Identify which cell holds the provided text, then report its (X, Y) central coordinate. 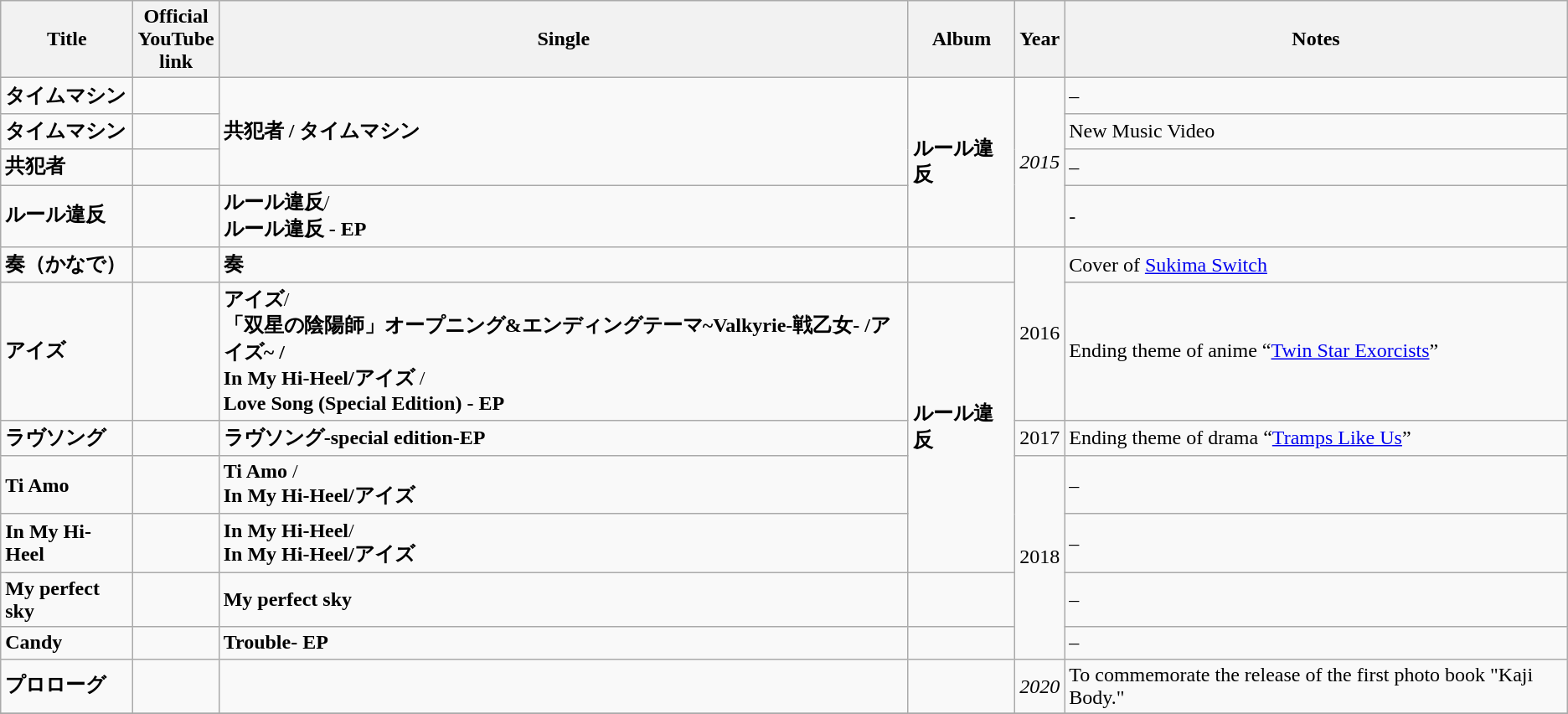
アイズ/「双星の陰陽師」オープニング&エンディングテーマ~Valkyrie-戦乙女- /アイズ~ / In My Hi-Heel/アイズ / Love Song (Special Edition) - EP (563, 351)
Ti Amo (67, 485)
2017 (1040, 437)
Cover of Sukima Switch (1317, 265)
Ending theme of drama “Tramps Like Us” (1317, 437)
共犯者 / タイムマシン (563, 132)
Title (67, 39)
プロローグ (67, 686)
2020 (1040, 686)
In My Hi-Heel (67, 543)
Year (1040, 39)
Trouble- EP (563, 643)
Ti Amo /In My Hi-Heel/アイズ (563, 485)
2018 (1040, 557)
ルール違反/ ルール違反 - EP (563, 215)
ラヴソング-special edition-EP (563, 437)
Single (563, 39)
Notes (1317, 39)
奏（かなで） (67, 265)
奏 (563, 265)
共犯者 (67, 168)
OfficialYouTubelink (176, 39)
New Music Video (1317, 131)
2016 (1040, 334)
Candy (67, 643)
2015 (1040, 163)
In My Hi-Heel/ In My Hi-Heel/アイズ (563, 543)
Album (962, 39)
Ending theme of anime “Twin Star Exorcists” (1317, 351)
- (1317, 215)
ラヴソング (67, 437)
アイズ (67, 351)
To commemorate the release of the first photo book "Kaji Body." (1317, 686)
